Provide the (X, Y) coordinate of the cell's center where the given text is located.  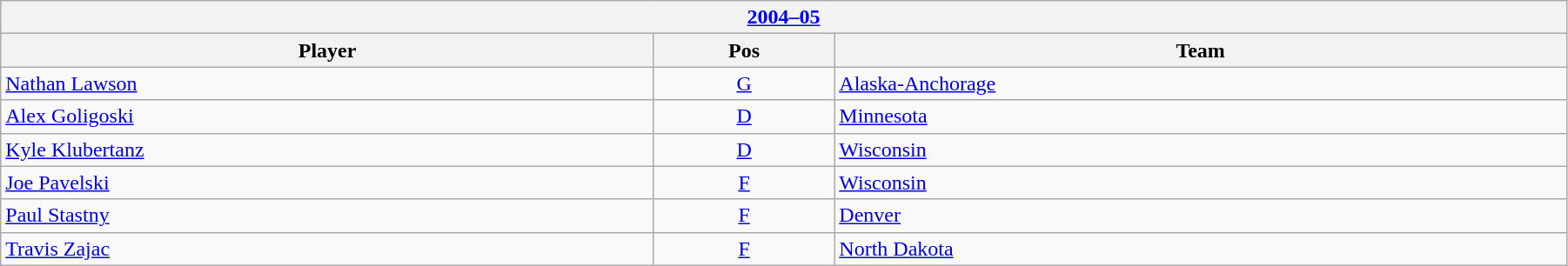
Nathan Lawson (327, 83)
Minnesota (1201, 116)
G (743, 83)
Pos (743, 50)
2004–05 (784, 17)
Paul Stastny (327, 216)
Team (1201, 50)
Joe Pavelski (327, 183)
Kyle Klubertanz (327, 150)
Travis Zajac (327, 249)
Alaska-Anchorage (1201, 83)
Denver (1201, 216)
Alex Goligoski (327, 116)
North Dakota (1201, 249)
Player (327, 50)
